Output the (X, Y) coordinate of the center of the cell containing the given text.  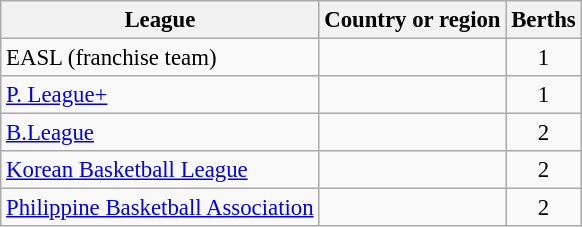
Berths (544, 20)
Korean Basketball League (160, 170)
EASL (franchise team) (160, 58)
P. League+ (160, 95)
B.League (160, 133)
Philippine Basketball Association (160, 208)
League (160, 20)
Country or region (412, 20)
